Return [X, Y] of the center of cell containing provided text 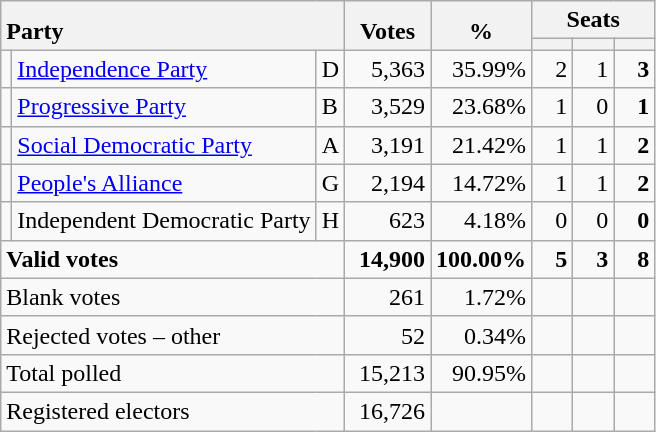
5 [552, 259]
Rejected votes – other [173, 335]
35.99% [482, 69]
90.95% [482, 373]
Votes [388, 26]
H [330, 221]
Registered electors [173, 411]
B [330, 107]
A [330, 145]
15,213 [388, 373]
2,194 [388, 183]
People's Alliance [164, 183]
16,726 [388, 411]
Blank votes [173, 297]
23.68% [482, 107]
D [330, 69]
Social Democratic Party [164, 145]
3,529 [388, 107]
0.34% [482, 335]
623 [388, 221]
52 [388, 335]
Party [173, 26]
14.72% [482, 183]
% [482, 26]
Valid votes [173, 259]
1.72% [482, 297]
8 [634, 259]
100.00% [482, 259]
Progressive Party [164, 107]
Seats [594, 20]
3,191 [388, 145]
14,900 [388, 259]
261 [388, 297]
Independent Democratic Party [164, 221]
4.18% [482, 221]
5,363 [388, 69]
G [330, 183]
21.42% [482, 145]
Total polled [173, 373]
Independence Party [164, 69]
